Detect which cell encompasses the target text, then output its (x, y) center coordinate. 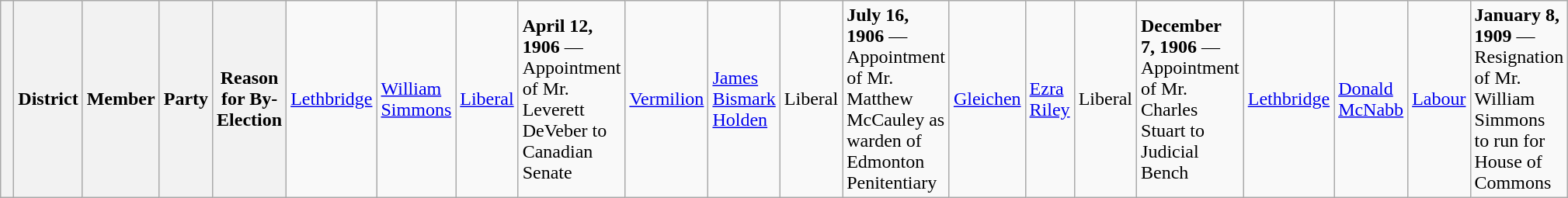
Labour (1439, 99)
December 7, 1906 —Appointment of Mr. Charles Stuart to Judicial Bench (1191, 99)
Reason for By-Election (250, 99)
Party (186, 99)
William Simmons (416, 99)
District (48, 99)
Member (121, 99)
January 8, 1909 —Resignation of Mr. William Simmons to run for House of Commons (1519, 99)
Vermilion (666, 99)
Gleichen (987, 99)
July 16, 1906 —Appointment of Mr. Matthew McCauley as warden of Edmonton Penitentiary (896, 99)
Ezra Riley (1050, 99)
James Bismark Holden (744, 99)
Donald McNabb (1372, 99)
April 12, 1906 —Appointment of Mr. Leverett DeVeber to Canadian Senate (572, 99)
